Scan for the cell matching the given text and deliver its (X, Y) coordinate at center. 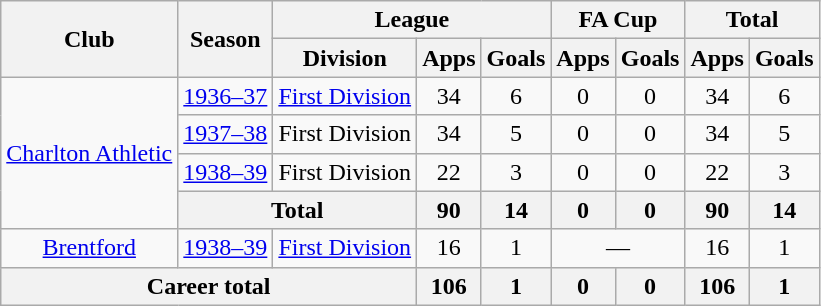
— (618, 248)
Charlton Athletic (90, 153)
League (412, 20)
FA Cup (618, 20)
Season (226, 39)
1937–38 (226, 134)
Club (90, 39)
1936–37 (226, 96)
Brentford (90, 248)
Career total (209, 286)
Division (345, 58)
